Find where the given text appears and provide that cell's center as [X, Y] coordinate. 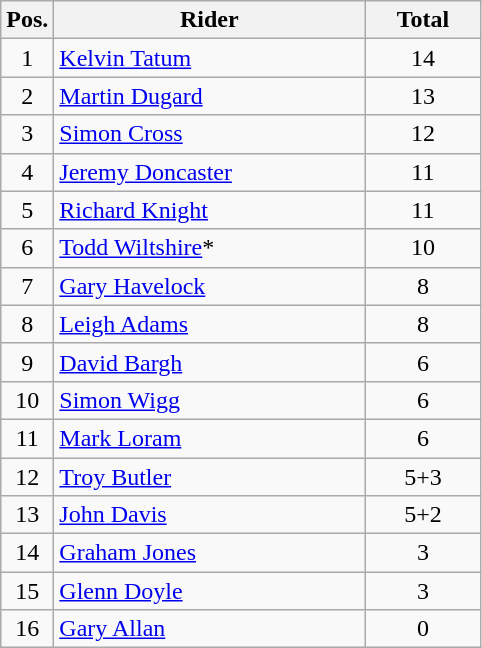
Kelvin Tatum [210, 58]
Graham Jones [210, 553]
Todd Wiltshire* [210, 248]
David Bargh [210, 362]
16 [28, 629]
Martin Dugard [210, 96]
Total [423, 20]
Gary Allan [210, 629]
Pos. [28, 20]
Glenn Doyle [210, 591]
Troy Butler [210, 477]
9 [28, 362]
4 [28, 172]
15 [28, 591]
Simon Wigg [210, 400]
0 [423, 629]
5 [28, 210]
Rider [210, 20]
Simon Cross [210, 134]
5+2 [423, 515]
1 [28, 58]
5+3 [423, 477]
7 [28, 286]
Leigh Adams [210, 324]
John Davis [210, 515]
Jeremy Doncaster [210, 172]
2 [28, 96]
Gary Havelock [210, 286]
Mark Loram [210, 438]
Richard Knight [210, 210]
